Return (x, y) of the center of cell containing provided text 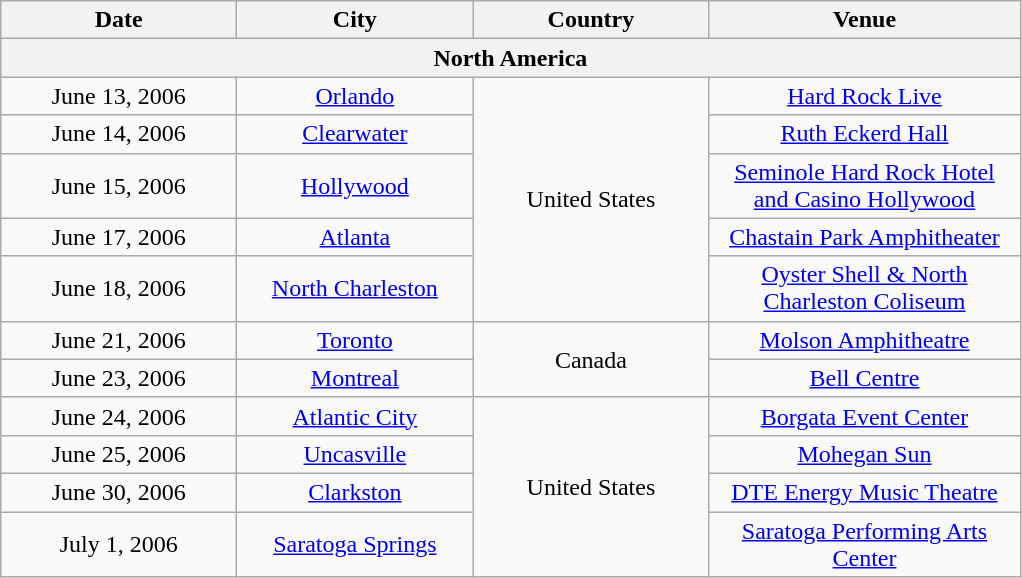
Country (591, 20)
Seminole Hard Rock Hotel and Casino Hollywood (864, 186)
June 21, 2006 (119, 340)
Molson Amphitheatre (864, 340)
June 15, 2006 (119, 186)
June 24, 2006 (119, 416)
Oyster Shell & North Charleston Coliseum (864, 288)
Orlando (355, 96)
Clearwater (355, 134)
Uncasville (355, 454)
June 23, 2006 (119, 378)
Saratoga Performing Arts Center (864, 544)
Atlanta (355, 237)
DTE Energy Music Theatre (864, 492)
June 14, 2006 (119, 134)
June 17, 2006 (119, 237)
Atlantic City (355, 416)
Montreal (355, 378)
Borgata Event Center (864, 416)
June 25, 2006 (119, 454)
Hollywood (355, 186)
Canada (591, 359)
Bell Centre (864, 378)
City (355, 20)
Hard Rock Live (864, 96)
Date (119, 20)
June 13, 2006 (119, 96)
June 18, 2006 (119, 288)
Chastain Park Amphitheater (864, 237)
Saratoga Springs (355, 544)
June 30, 2006 (119, 492)
Clarkston (355, 492)
Mohegan Sun (864, 454)
Toronto (355, 340)
Ruth Eckerd Hall (864, 134)
North America (510, 58)
North Charleston (355, 288)
Venue (864, 20)
July 1, 2006 (119, 544)
